Return [x, y] of the center of cell containing provided text 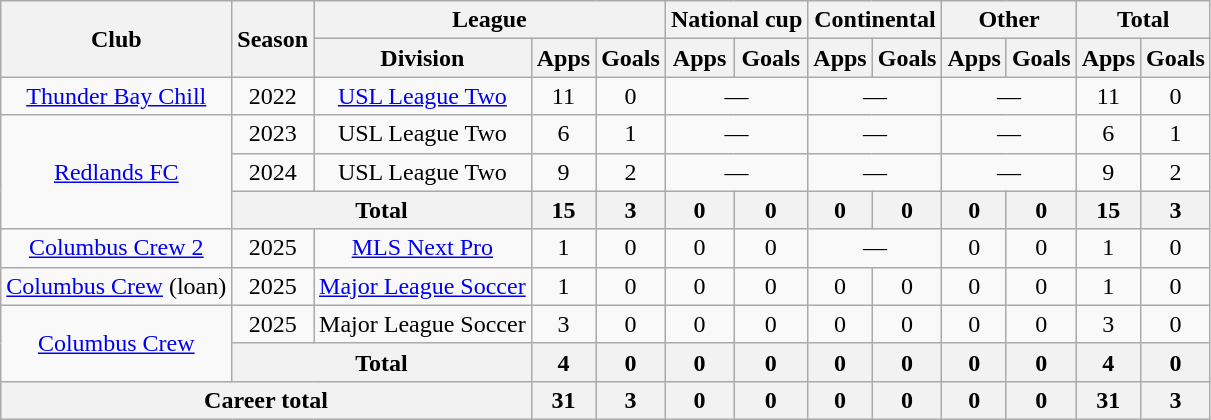
Division [423, 58]
League [490, 20]
Redlands FC [116, 172]
Columbus Crew [116, 343]
2024 [273, 172]
National cup [736, 20]
2022 [273, 96]
Other [1009, 20]
Season [273, 39]
Career total [266, 400]
Thunder Bay Chill [116, 96]
Club [116, 39]
Continental [875, 20]
Columbus Crew (loan) [116, 286]
Columbus Crew 2 [116, 248]
2023 [273, 134]
MLS Next Pro [423, 248]
